Output the (x, y) coordinate of the center of the cell containing the given text.  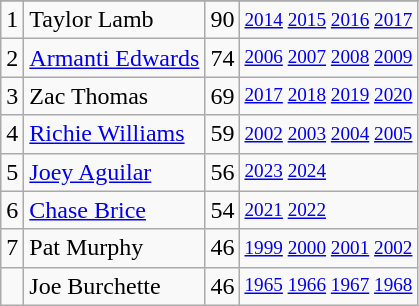
54 (222, 210)
69 (222, 96)
2014 2015 2016 2017 (328, 20)
2 (12, 58)
1965 1966 1967 1968 (328, 286)
74 (222, 58)
2002 2003 2004 2005 (328, 134)
3 (12, 96)
90 (222, 20)
6 (12, 210)
Zac Thomas (114, 96)
1 (12, 20)
7 (12, 248)
56 (222, 172)
2021 2022 (328, 210)
5 (12, 172)
Taylor Lamb (114, 20)
Armanti Edwards (114, 58)
2023 2024 (328, 172)
Pat Murphy (114, 248)
Richie Williams (114, 134)
Chase Brice (114, 210)
4 (12, 134)
Joe Burchette (114, 286)
Joey Aguilar (114, 172)
2006 2007 2008 2009 (328, 58)
1999 2000 2001 2002 (328, 248)
2017 2018 2019 2020 (328, 96)
59 (222, 134)
